For the text-containing cell, return its midpoint in [X, Y] coordinate format. 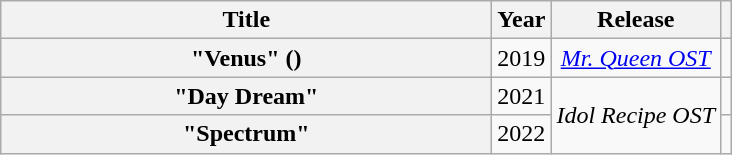
Title [246, 20]
Mr. Queen OST [636, 58]
Year [522, 20]
"Spectrum" [246, 134]
Idol Recipe OST [636, 115]
2019 [522, 58]
"Venus" () [246, 58]
2022 [522, 134]
Release [636, 20]
"Day Dream" [246, 96]
2021 [522, 96]
